Determine the [x, y] coordinate at the center of the cell enclosing the given text.  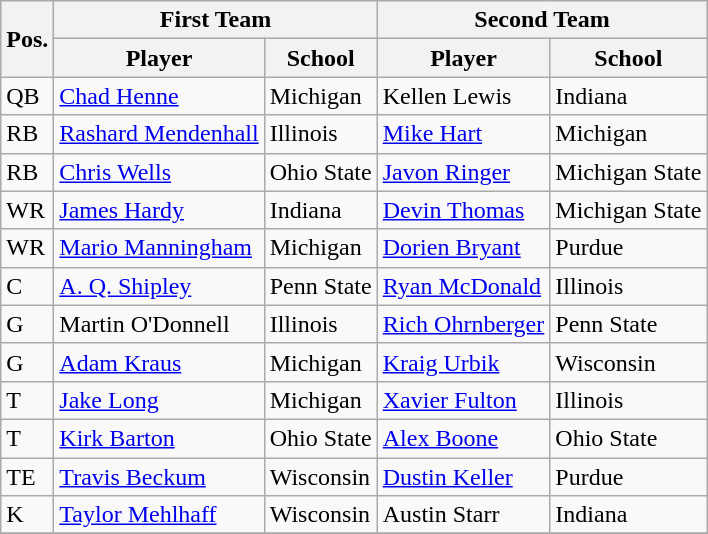
Rich Ohrnberger [464, 324]
James Hardy [159, 210]
Travis Beckum [159, 477]
Dorien Bryant [464, 248]
K [28, 515]
Pos. [28, 39]
QB [28, 96]
Mike Hart [464, 134]
TE [28, 477]
Ryan McDonald [464, 286]
A. Q. Shipley [159, 286]
Alex Boone [464, 438]
Devin Thomas [464, 210]
Mario Manningham [159, 248]
First Team [216, 20]
Jake Long [159, 400]
Kirk Barton [159, 438]
Javon Ringer [464, 172]
Taylor Mehlhaff [159, 515]
Xavier Fulton [464, 400]
C [28, 286]
Kellen Lewis [464, 96]
Chris Wells [159, 172]
Chad Henne [159, 96]
Dustin Keller [464, 477]
Kraig Urbik [464, 362]
Second Team [542, 20]
Martin O'Donnell [159, 324]
Adam Kraus [159, 362]
Rashard Mendenhall [159, 134]
Austin Starr [464, 515]
